Capture the cell that displays the provided text and extract its (X, Y) central coordinate. 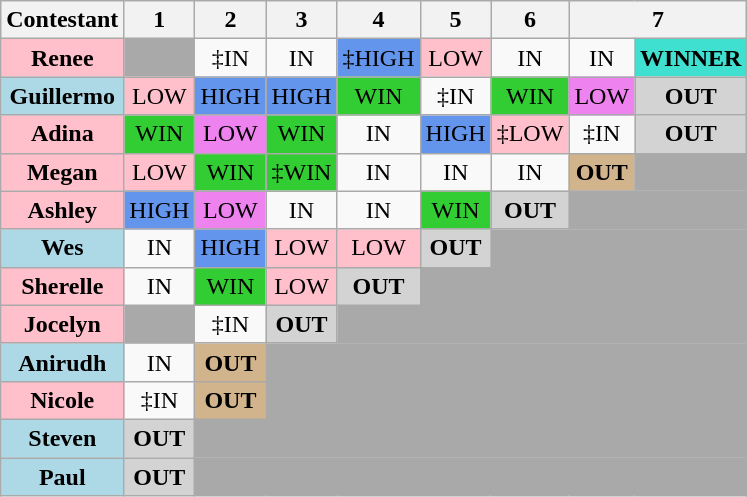
Sherelle (62, 286)
Jocelyn (62, 324)
Adina (62, 134)
‡LOW (530, 134)
Nicole (62, 400)
4 (378, 20)
Renee (62, 58)
6 (530, 20)
Steven (62, 438)
3 (302, 20)
2 (230, 20)
Anirudh (62, 362)
‡HIGH (378, 58)
Contestant (62, 20)
5 (456, 20)
1 (160, 20)
WINNER (691, 58)
Paul (62, 477)
Megan (62, 172)
Guillermo (62, 96)
‡WIN (302, 172)
Wes (62, 248)
Ashley (62, 210)
7 (658, 20)
